From the cell containing the given text, extract its center point as [x, y] coordinate. 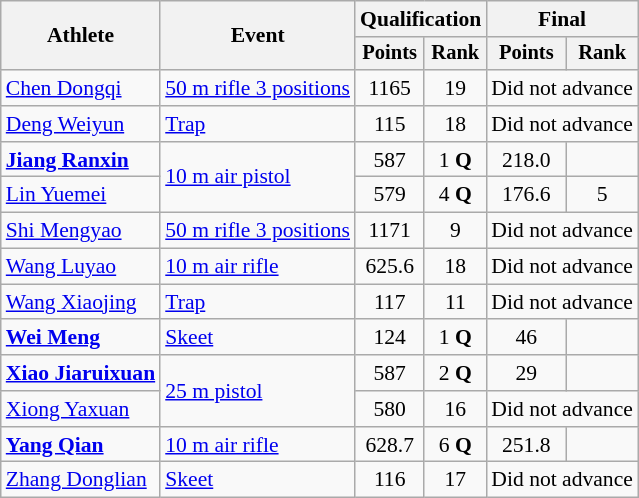
2 Q [455, 373]
46 [526, 338]
Jiang Ranxin [80, 160]
4 Q [455, 195]
Deng Weiyun [80, 124]
580 [390, 409]
10 m air pistol [258, 178]
625.6 [390, 267]
Wang Luyao [80, 267]
Xiong Yaxuan [80, 409]
Xiao Jiaruixuan [80, 373]
Final [562, 19]
16 [455, 409]
11 [455, 302]
Lin Yuemei [80, 195]
117 [390, 302]
Zhang Donglian [80, 480]
218.0 [526, 160]
Event [258, 36]
1165 [390, 88]
25 m pistol [258, 390]
579 [390, 195]
Wei Meng [80, 338]
251.8 [526, 445]
5 [602, 195]
124 [390, 338]
17 [455, 480]
Shi Mengyao [80, 231]
176.6 [526, 195]
9 [455, 231]
Yang Qian [80, 445]
115 [390, 124]
Wang Xiaojing [80, 302]
29 [526, 373]
Qualification [420, 19]
Athlete [80, 36]
Chen Dongqi [80, 88]
19 [455, 88]
6 Q [455, 445]
628.7 [390, 445]
116 [390, 480]
1171 [390, 231]
